Determine the (X, Y) coordinate at the center of the cell enclosing the given text.  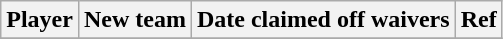
Player (40, 20)
Date claimed off waivers (323, 20)
Ref (478, 20)
New team (134, 20)
